Capture the cell that displays the provided text and extract its [x, y] central coordinate. 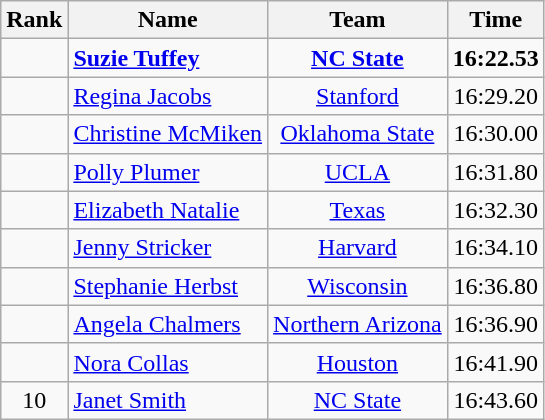
16:22.53 [496, 58]
UCLA [358, 172]
Wisconsin [358, 286]
Suzie Tuffey [168, 58]
Stephanie Herbst [168, 286]
16:34.10 [496, 248]
Northern Arizona [358, 324]
16:43.60 [496, 400]
16:31.80 [496, 172]
16:29.20 [496, 96]
Regina Jacobs [168, 96]
Christine McMiken [168, 134]
16:30.00 [496, 134]
16:41.90 [496, 362]
Janet Smith [168, 400]
Name [168, 20]
Angela Chalmers [168, 324]
16:32.30 [496, 210]
Texas [358, 210]
16:36.90 [496, 324]
Oklahoma State [358, 134]
Nora Collas [168, 362]
Harvard [358, 248]
Elizabeth Natalie [168, 210]
Polly Plumer [168, 172]
Rank [34, 20]
Jenny Stricker [168, 248]
Houston [358, 362]
Time [496, 20]
16:36.80 [496, 286]
Team [358, 20]
10 [34, 400]
Stanford [358, 96]
